Output the (X, Y) coordinate of the center of the cell containing the given text.  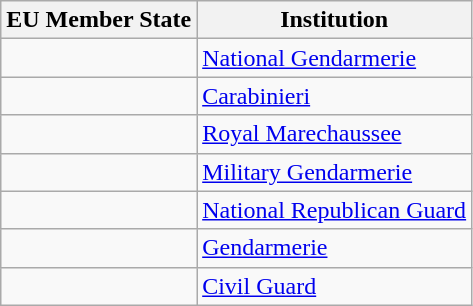
Institution (334, 20)
National Gendarmerie (334, 58)
Royal Marechaussee (334, 134)
Military Gendarmerie (334, 172)
Civil Guard (334, 286)
National Republican Guard (334, 210)
EU Member State (99, 20)
Carabinieri (334, 96)
Gendarmerie (334, 248)
